For the text-containing cell, return its midpoint in (x, y) coordinate format. 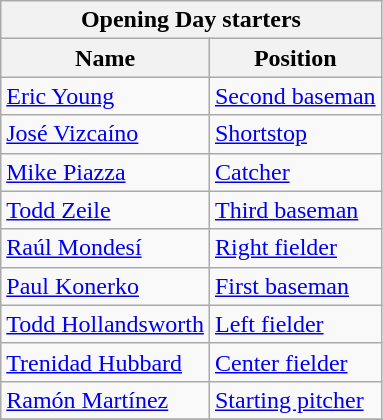
Todd Zeile (106, 210)
Starting pitcher (295, 400)
Paul Konerko (106, 286)
Opening Day starters (191, 20)
Name (106, 58)
Catcher (295, 172)
Second baseman (295, 96)
Third baseman (295, 210)
Todd Hollandsworth (106, 324)
Position (295, 58)
Center fielder (295, 362)
Eric Young (106, 96)
Shortstop (295, 134)
Left fielder (295, 324)
Right fielder (295, 248)
Raúl Mondesí (106, 248)
First baseman (295, 286)
José Vizcaíno (106, 134)
Trenidad Hubbard (106, 362)
Ramón Martínez (106, 400)
Mike Piazza (106, 172)
